Locate the cell with the specified text and output its (x, y) center coordinate. 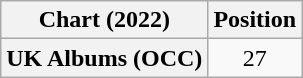
UK Albums (OCC) (104, 58)
27 (255, 58)
Position (255, 20)
Chart (2022) (104, 20)
